Identify which cell holds the provided text, then report its (X, Y) central coordinate. 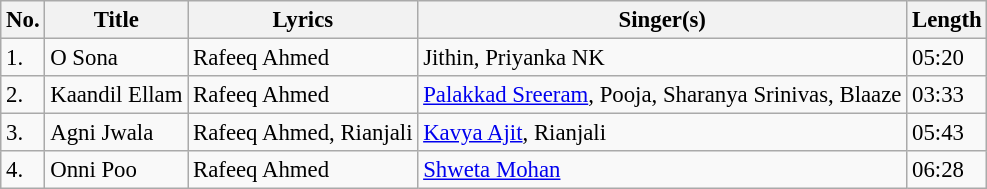
03:33 (947, 95)
Kavya Ajit, Rianjali (662, 133)
Shweta Mohan (662, 170)
05:20 (947, 58)
O Sona (116, 58)
05:43 (947, 133)
Rafeeq Ahmed, Rianjali (303, 133)
Agni Jwala (116, 133)
Singer(s) (662, 20)
Palakkad Sreeram, Pooja, Sharanya Srinivas, Blaaze (662, 95)
Kaandil Ellam (116, 95)
3. (23, 133)
No. (23, 20)
Title (116, 20)
2. (23, 95)
Onni Poo (116, 170)
Lyrics (303, 20)
4. (23, 170)
1. (23, 58)
Length (947, 20)
06:28 (947, 170)
Jithin, Priyanka NK (662, 58)
